Capture the cell that displays the provided text and extract its (x, y) central coordinate. 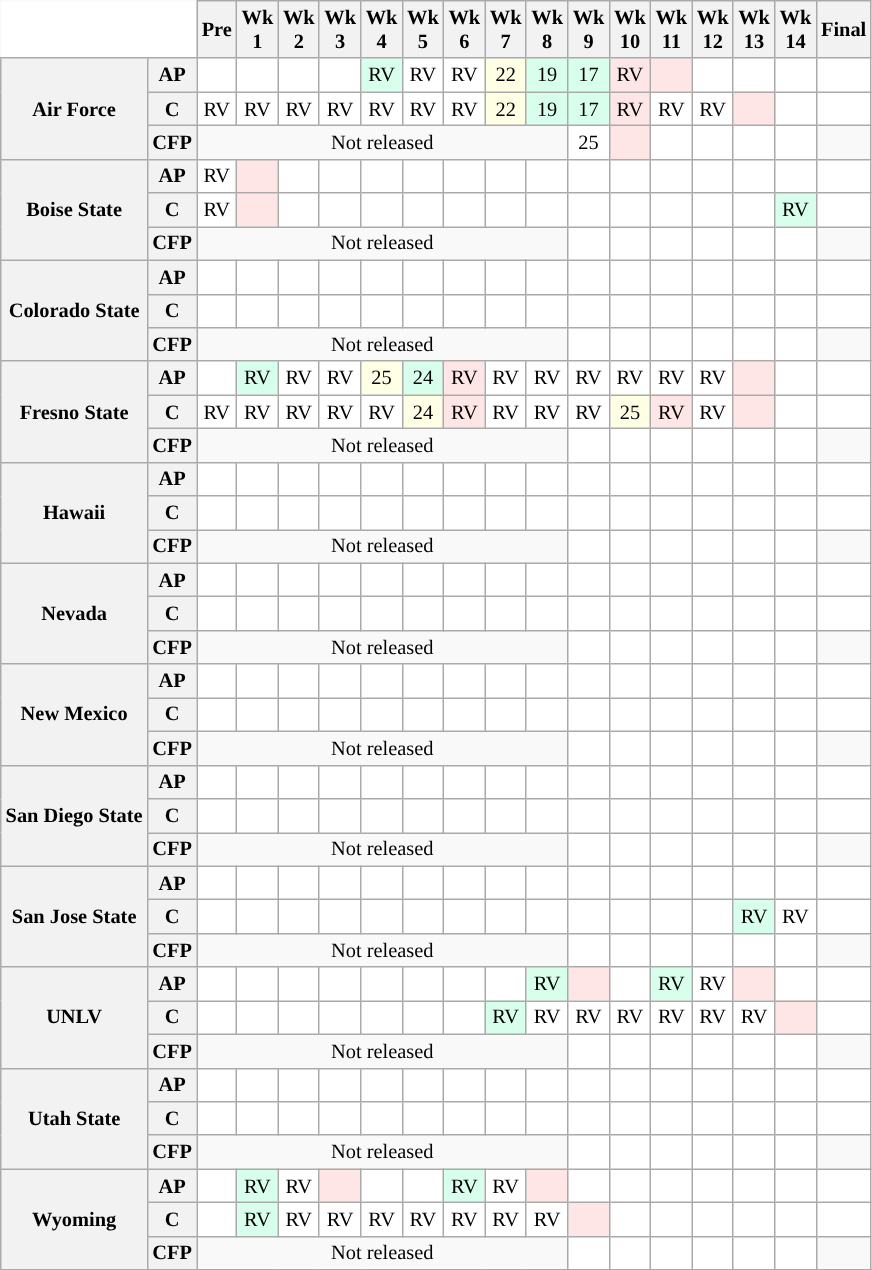
Wk3 (340, 29)
Wk11 (672, 29)
Fresno State (74, 412)
Wk5 (422, 29)
Wk8 (546, 29)
UNLV (74, 1018)
Wk12 (712, 29)
Air Force (74, 108)
Colorado State (74, 310)
Wk7 (506, 29)
Wyoming (74, 1220)
Wk13 (754, 29)
San Diego State (74, 816)
Nevada (74, 614)
Wk2 (298, 29)
Wk10 (630, 29)
Wk4 (382, 29)
Wk6 (464, 29)
Final (844, 29)
San Jose State (74, 916)
Pre (217, 29)
Wk9 (588, 29)
Utah State (74, 1118)
Hawaii (74, 512)
Wk1 (258, 29)
Boise State (74, 210)
Wk14 (796, 29)
New Mexico (74, 714)
